Output the [x, y] coordinate of the center of the cell containing the given text.  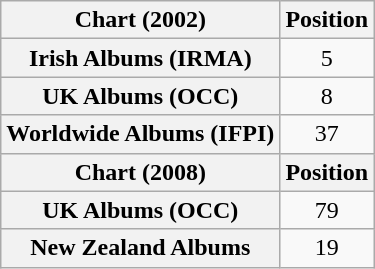
Chart (2002) [140, 20]
5 [327, 58]
Worldwide Albums (IFPI) [140, 134]
New Zealand Albums [140, 248]
8 [327, 96]
79 [327, 210]
Chart (2008) [140, 172]
19 [327, 248]
Irish Albums (IRMA) [140, 58]
37 [327, 134]
